Search for the cell housing the specified text and yield its [x, y] center coordinate. 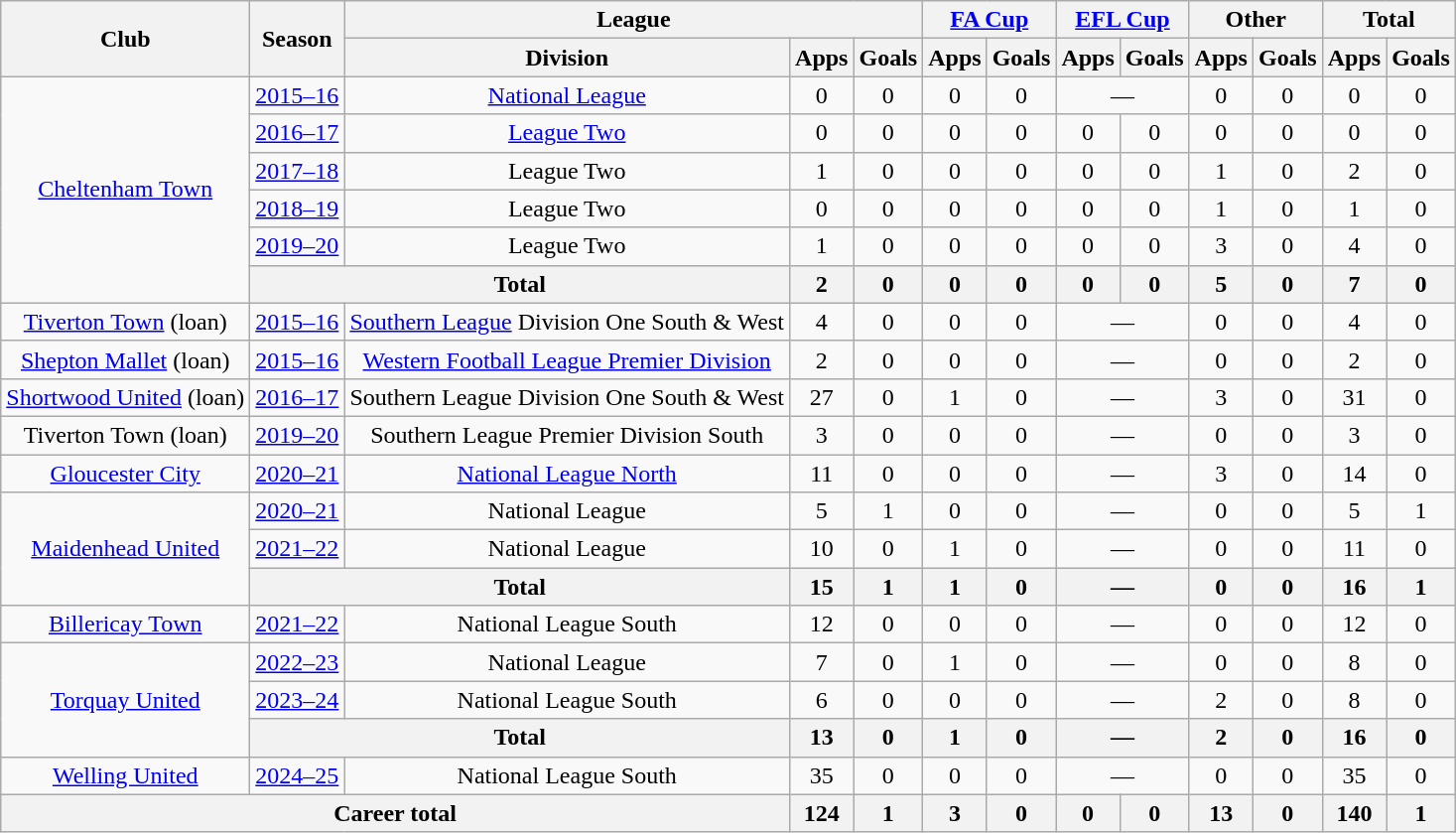
Torquay United [125, 700]
Cheltenham Town [125, 190]
2022–23 [298, 662]
Division [568, 58]
FA Cup [990, 20]
Billericay Town [125, 625]
Western Football League Premier Division [568, 359]
National League North [568, 474]
Southern League Premier Division South [568, 435]
Career total [395, 813]
Gloucester City [125, 474]
140 [1354, 813]
League [633, 20]
14 [1354, 474]
2023–24 [298, 700]
Welling United [125, 775]
Maidenhead United [125, 549]
2024–25 [298, 775]
2017–18 [298, 171]
Shortwood United (loan) [125, 397]
2018–19 [298, 208]
31 [1354, 397]
27 [822, 397]
15 [822, 587]
Other [1256, 20]
EFL Cup [1123, 20]
124 [822, 813]
6 [822, 700]
Club [125, 39]
Season [298, 39]
Shepton Mallet (loan) [125, 359]
10 [822, 549]
